Provide the (X, Y) coordinate of the cell's center where the given text is located.  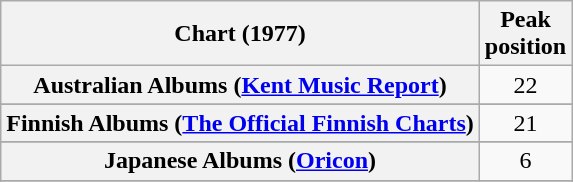
Peakposition (525, 34)
Chart (1977) (240, 34)
Japanese Albums (Oricon) (240, 161)
Finnish Albums (The Official Finnish Charts) (240, 123)
Australian Albums (Kent Music Report) (240, 85)
22 (525, 85)
6 (525, 161)
21 (525, 123)
